Extract the [x, y] coordinate from the center of the cell holding the provided text.  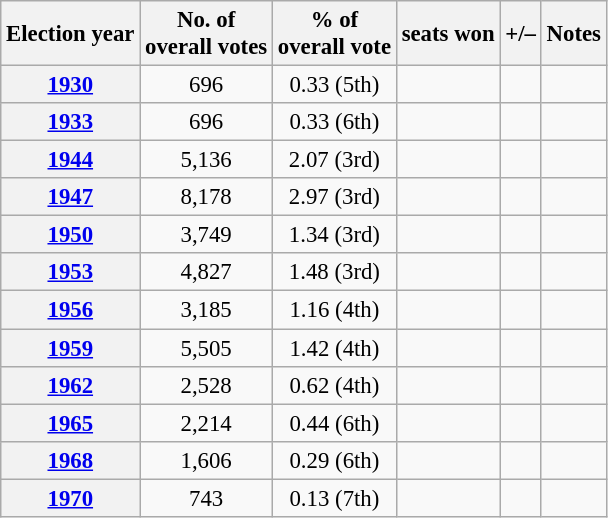
3,185 [206, 310]
2,214 [206, 423]
0.33 (5th) [334, 85]
1.34 (3rd) [334, 235]
0.62 (4th) [334, 385]
1.48 (3rd) [334, 273]
0.29 (6th) [334, 460]
1947 [70, 197]
1953 [70, 273]
2,528 [206, 385]
1970 [70, 498]
0.13 (7th) [334, 498]
1962 [70, 385]
3,749 [206, 235]
0.44 (6th) [334, 423]
8,178 [206, 197]
2.07 (3rd) [334, 160]
seats won [448, 34]
Notes [574, 34]
1933 [70, 122]
5,505 [206, 348]
+/– [520, 34]
1.42 (4th) [334, 348]
1930 [70, 85]
1956 [70, 310]
Election year [70, 34]
1959 [70, 348]
1965 [70, 423]
1,606 [206, 460]
2.97 (3rd) [334, 197]
1950 [70, 235]
1.16 (4th) [334, 310]
743 [206, 498]
1968 [70, 460]
No. ofoverall votes [206, 34]
5,136 [206, 160]
1944 [70, 160]
4,827 [206, 273]
0.33 (6th) [334, 122]
% ofoverall vote [334, 34]
